For the text-containing cell, return its midpoint in (X, Y) coordinate format. 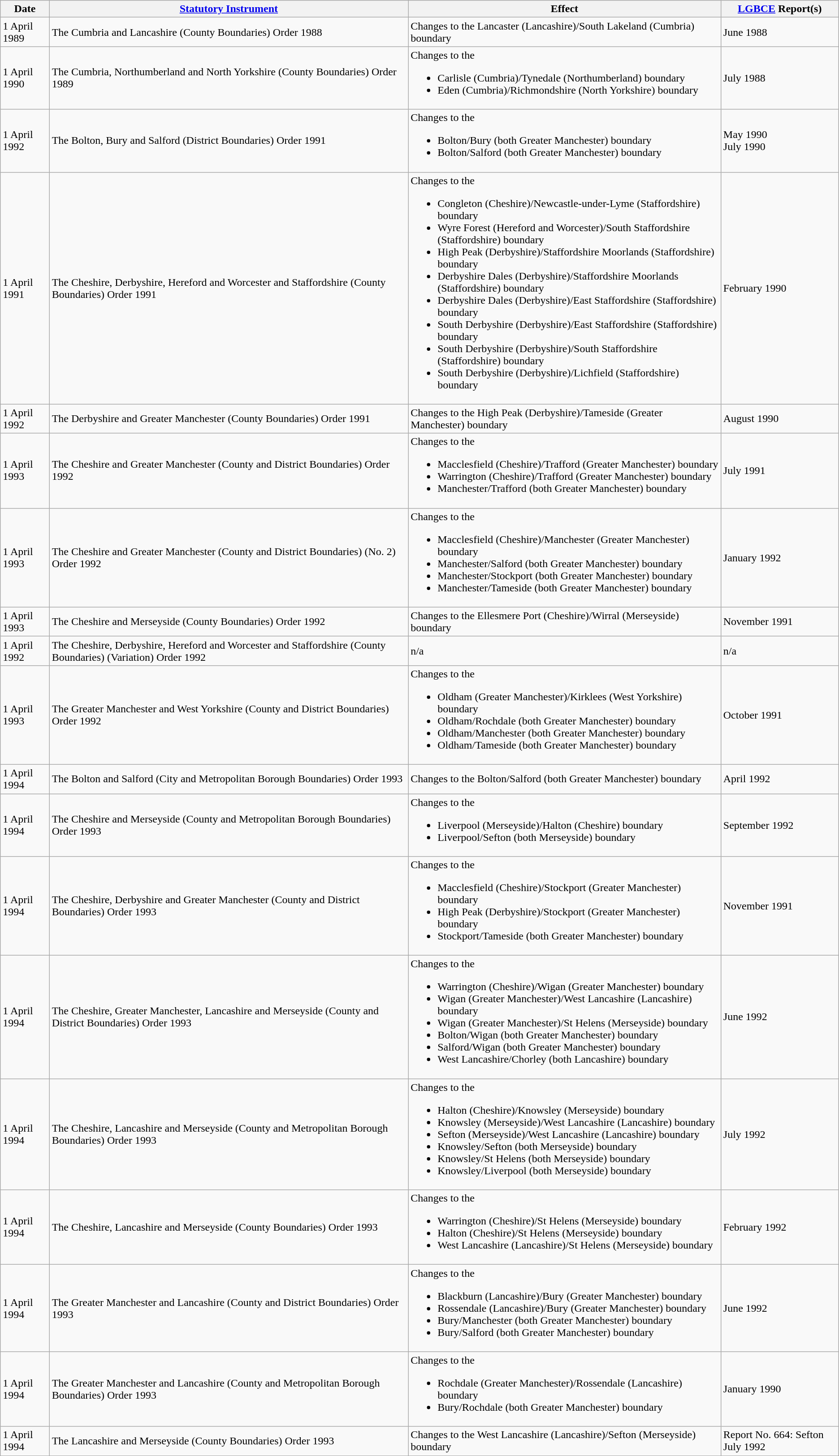
The Cheshire and Greater Manchester (County and District Boundaries) (No. 2) Order 1992 (229, 557)
June 1988 (780, 32)
The Lancashire and Merseyside (County Boundaries) Order 1993 (229, 1441)
May 1990 July 1990 (780, 141)
The Cheshire and Merseyside (County Boundaries) Order 1992 (229, 622)
Changes to the Bolton/Salford (both Greater Manchester) boundary (565, 779)
Changes to theLiverpool (Merseyside)/Halton (Cheshire) boundaryLiverpool/Sefton (both Merseyside) boundary (565, 825)
July 1991 (780, 470)
January 1992 (780, 557)
July 1988 (780, 78)
The Cheshire and Greater Manchester (County and District Boundaries) Order 1992 (229, 470)
Changes to the West Lancashire (Lancashire)/Sefton (Merseyside) boundary (565, 1441)
July 1992 (780, 1134)
October 1991 (780, 715)
The Greater Manchester and West Yorkshire (County and District Boundaries) Order 1992 (229, 715)
The Greater Manchester and Lancashire (County and Metropolitan Borough Boundaries) Order 1993 (229, 1389)
The Cumbria and Lancashire (County Boundaries) Order 1988 (229, 32)
The Cheshire, Lancashire and Merseyside (County Boundaries) Order 1993 (229, 1228)
Effect (565, 9)
The Greater Manchester and Lancashire (County and District Boundaries) Order 1993 (229, 1308)
February 1992 (780, 1228)
Changes to theCarlisle (Cumbria)/Tynedale (Northumberland) boundaryEden (Cumbria)/Richmondshire (North Yorkshire) boundary (565, 78)
Changes to the Lancaster (Lancashire)/South Lakeland (Cumbria) boundary (565, 32)
The Cheshire, Derbyshire and Greater Manchester (County and District Boundaries) Order 1993 (229, 906)
February 1990 (780, 288)
January 1990 (780, 1389)
Date (25, 9)
The Derbyshire and Greater Manchester (County Boundaries) Order 1991 (229, 418)
The Bolton and Salford (City and Metropolitan Borough Boundaries) Order 1993 (229, 779)
The Bolton, Bury and Salford (District Boundaries) Order 1991 (229, 141)
The Cheshire, Lancashire and Merseyside (County and Metropolitan Borough Boundaries) Order 1993 (229, 1134)
The Cumbria, Northumberland and North Yorkshire (County Boundaries) Order 1989 (229, 78)
1 April 1991 (25, 288)
Report No. 664: Sefton July 1992 (780, 1441)
Statutory Instrument (229, 9)
The Cheshire and Merseyside (County and Metropolitan Borough Boundaries) Order 1993 (229, 825)
The Cheshire, Greater Manchester, Lancashire and Merseyside (County and District Boundaries) Order 1993 (229, 1017)
1 April 1990 (25, 78)
1 April 1989 (25, 32)
Changes to theRochdale (Greater Manchester)/Rossendale (Lancashire) boundaryBury/Rochdale (both Greater Manchester) boundary (565, 1389)
LGBCE Report(s) (780, 9)
The Cheshire, Derbyshire, Hereford and Worcester and Staffordshire (County Boundaries) (Variation) Order 1992 (229, 650)
Changes to the High Peak (Derbyshire)/Tameside (Greater Manchester) boundary (565, 418)
The Cheshire, Derbyshire, Hereford and Worcester and Staffordshire (County Boundaries) Order 1991 (229, 288)
Changes to theBolton/Bury (both Greater Manchester) boundaryBolton/Salford (both Greater Manchester) boundary (565, 141)
August 1990 (780, 418)
April 1992 (780, 779)
Changes to the Ellesmere Port (Cheshire)/Wirral (Merseyside) boundary (565, 622)
September 1992 (780, 825)
